Extract the (X, Y) coordinate from the center of the cell holding the provided text.  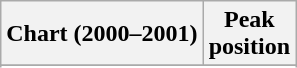
Chart (2000–2001) (102, 34)
Peakposition (249, 34)
